Capture the cell that displays the provided text and extract its (x, y) central coordinate. 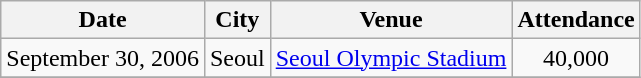
40,000 (576, 58)
Seoul Olympic Stadium (391, 58)
City (237, 20)
September 30, 2006 (103, 58)
Seoul (237, 58)
Attendance (576, 20)
Venue (391, 20)
Date (103, 20)
